Identify which cell holds the provided text, then report its (x, y) central coordinate. 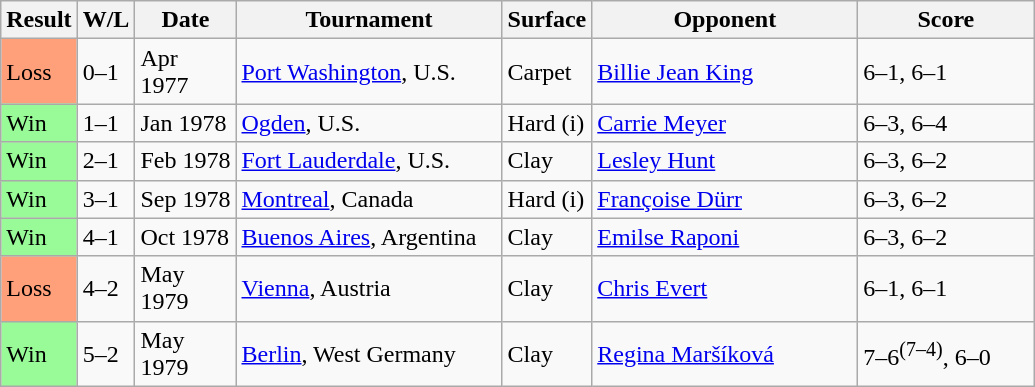
Surface (547, 20)
Françoise Dürr (725, 199)
Berlin, West Germany (369, 354)
5–2 (106, 354)
Score (946, 20)
4–1 (106, 237)
Apr 1977 (186, 72)
Lesley Hunt (725, 161)
Carrie Meyer (725, 123)
Ogden, U.S. (369, 123)
7–6(7–4), 6–0 (946, 354)
0–1 (106, 72)
3–1 (106, 199)
Oct 1978 (186, 237)
Tournament (369, 20)
Jan 1978 (186, 123)
Carpet (547, 72)
Opponent (725, 20)
2–1 (106, 161)
Result (39, 20)
Vienna, Austria (369, 288)
Emilse Raponi (725, 237)
Date (186, 20)
Sep 1978 (186, 199)
Port Washington, U.S. (369, 72)
Buenos Aires, Argentina (369, 237)
4–2 (106, 288)
Montreal, Canada (369, 199)
6–3, 6–4 (946, 123)
1–1 (106, 123)
Regina Maršíková (725, 354)
W/L (106, 20)
Chris Evert (725, 288)
Fort Lauderdale, U.S. (369, 161)
Feb 1978 (186, 161)
Billie Jean King (725, 72)
